Search for the cell housing the specified text and yield its [X, Y] center coordinate. 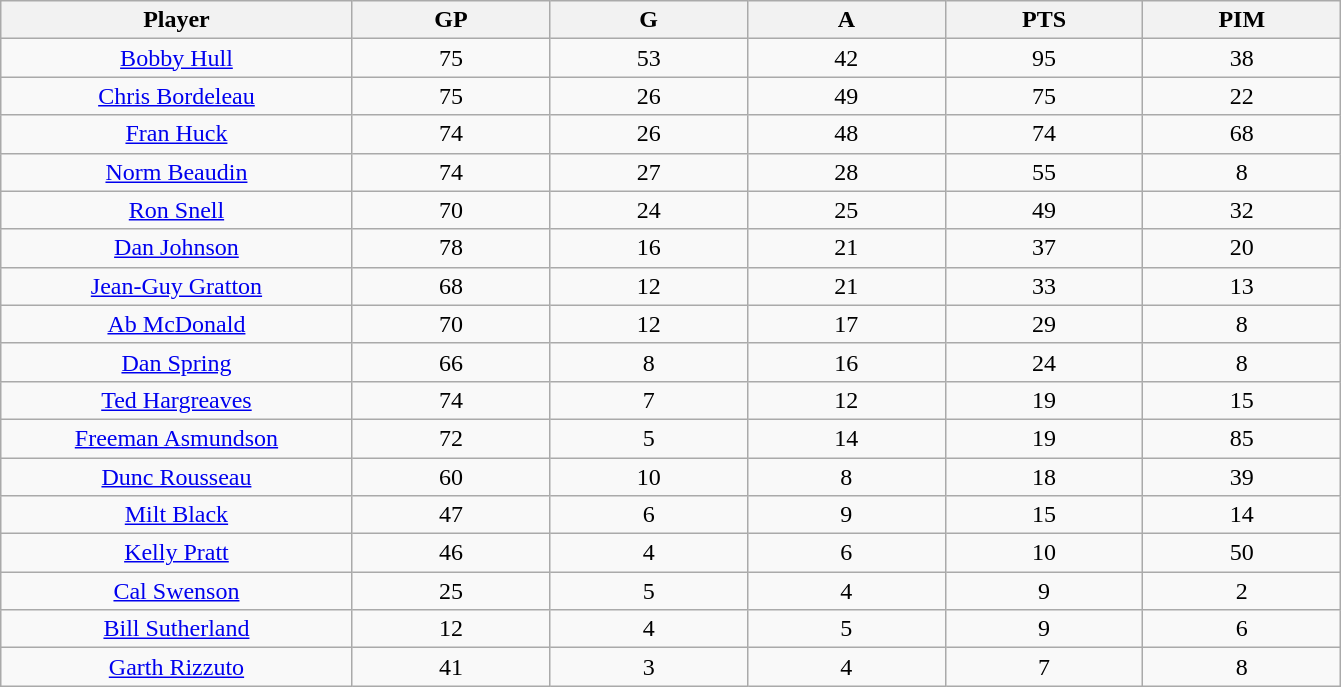
47 [451, 515]
Bobby Hull [176, 58]
95 [1044, 58]
28 [847, 172]
Dan Johnson [176, 248]
Dan Spring [176, 362]
39 [1242, 477]
Ab McDonald [176, 324]
Jean-Guy Gratton [176, 286]
Garth Rizzuto [176, 667]
38 [1242, 58]
A [847, 20]
46 [451, 553]
Chris Bordeleau [176, 96]
Kelly Pratt [176, 553]
18 [1044, 477]
60 [451, 477]
72 [451, 438]
55 [1044, 172]
33 [1044, 286]
17 [847, 324]
13 [1242, 286]
Freeman Asmundson [176, 438]
Player [176, 20]
85 [1242, 438]
78 [451, 248]
Ron Snell [176, 210]
PIM [1242, 20]
20 [1242, 248]
41 [451, 667]
48 [847, 134]
Norm Beaudin [176, 172]
22 [1242, 96]
37 [1044, 248]
2 [1242, 591]
Ted Hargreaves [176, 400]
3 [649, 667]
53 [649, 58]
27 [649, 172]
Fran Huck [176, 134]
32 [1242, 210]
Cal Swenson [176, 591]
Bill Sutherland [176, 629]
42 [847, 58]
29 [1044, 324]
66 [451, 362]
50 [1242, 553]
G [649, 20]
PTS [1044, 20]
Dunc Rousseau [176, 477]
GP [451, 20]
Milt Black [176, 515]
